Output the [X, Y] coordinate of the center of the cell containing the given text.  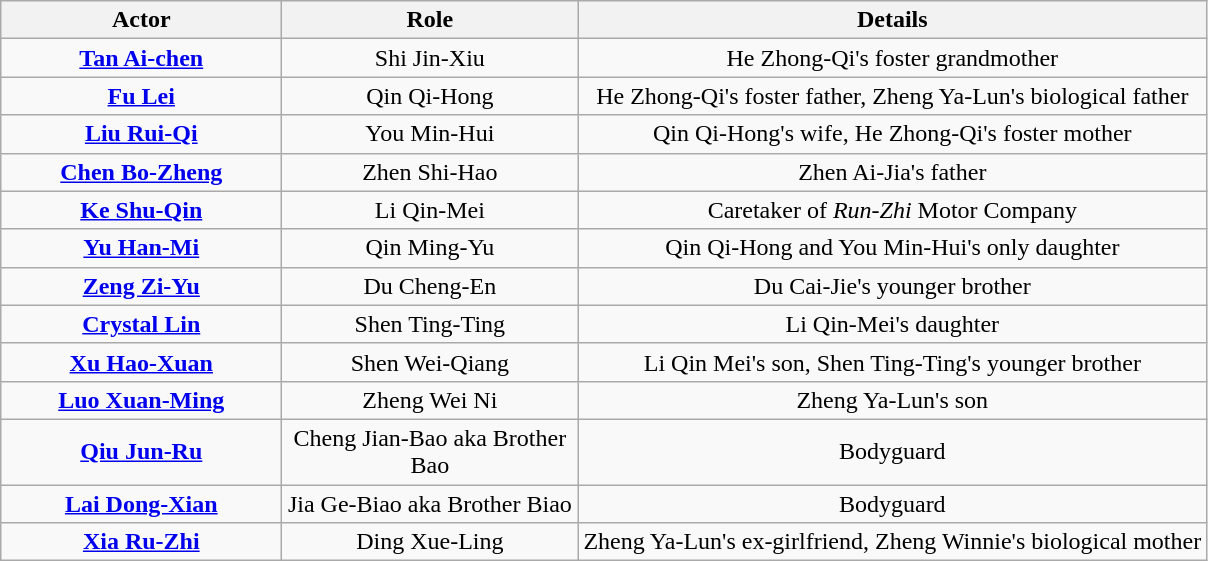
Crystal Lin [142, 324]
Caretaker of Run-Zhi Motor Company [892, 210]
Du Cai-Jie's younger brother [892, 286]
Zhen Ai-Jia's father [892, 172]
Zhen Shi-Hao [430, 172]
Jia Ge-Biao aka Brother Biao [430, 503]
Tan Ai-chen [142, 58]
Qin Ming-Yu [430, 248]
Zeng Zi-Yu [142, 286]
Liu Rui-Qi [142, 134]
Ding Xue-Ling [430, 542]
Xia Ru-Zhi [142, 542]
Zheng Wei Ni [430, 400]
Zheng Ya-Lun's son [892, 400]
Shen Ting-Ting [430, 324]
Luo Xuan-Ming [142, 400]
Du Cheng-En [430, 286]
Qiu Jun-Ru [142, 452]
Yu Han-Mi [142, 248]
Shen Wei-Qiang [430, 362]
Role [430, 20]
Fu Lei [142, 96]
He Zhong-Qi's foster grandmother [892, 58]
Shi Jin-Xiu [430, 58]
Cheng Jian-Bao aka Brother Bao [430, 452]
Lai Dong-Xian [142, 503]
Chen Bo-Zheng [142, 172]
Li Qin Mei's son, Shen Ting-Ting's younger brother [892, 362]
He Zhong-Qi's foster father, Zheng Ya-Lun's biological father [892, 96]
Li Qin-Mei [430, 210]
Ke Shu-Qin [142, 210]
Qin Qi-Hong's wife, He Zhong-Qi's foster mother [892, 134]
Details [892, 20]
Zheng Ya-Lun's ex-girlfriend, Zheng Winnie's biological mother [892, 542]
Actor [142, 20]
Li Qin-Mei's daughter [892, 324]
Qin Qi-Hong and You Min-Hui's only daughter [892, 248]
Qin Qi-Hong [430, 96]
You Min-Hui [430, 134]
Xu Hao-Xuan [142, 362]
